Identify which cell holds the provided text, then report its (X, Y) central coordinate. 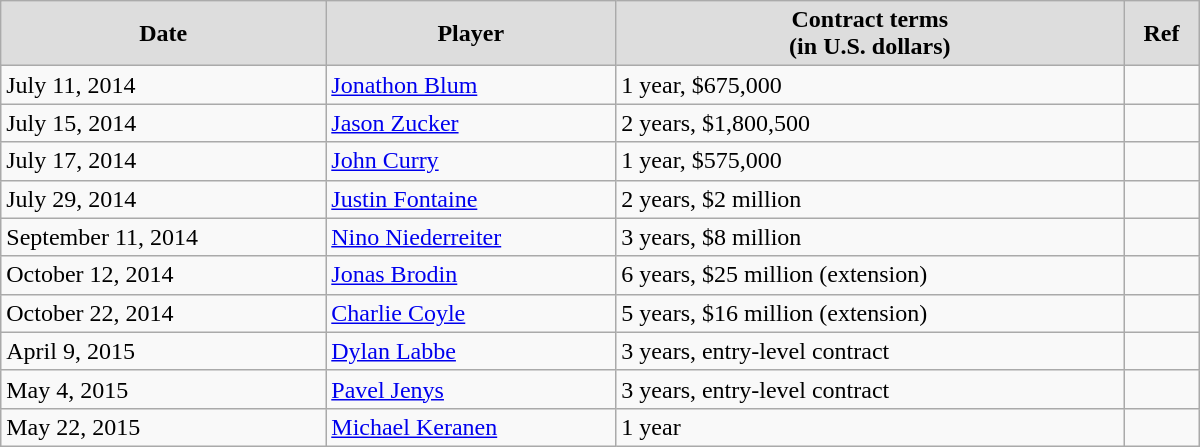
Nino Niederreiter (471, 237)
May 22, 2015 (164, 427)
September 11, 2014 (164, 237)
July 11, 2014 (164, 85)
Jonathon Blum (471, 85)
Date (164, 34)
Contract terms(in U.S. dollars) (870, 34)
6 years, $25 million (extension) (870, 275)
2 years, $1,800,500 (870, 123)
Ref (1162, 34)
Jason Zucker (471, 123)
July 29, 2014 (164, 199)
John Curry (471, 161)
1 year, $575,000 (870, 161)
April 9, 2015 (164, 351)
1 year (870, 427)
October 22, 2014 (164, 313)
Jonas Brodin (471, 275)
May 4, 2015 (164, 389)
Charlie Coyle (471, 313)
Dylan Labbe (471, 351)
July 17, 2014 (164, 161)
October 12, 2014 (164, 275)
Player (471, 34)
5 years, $16 million (extension) (870, 313)
3 years, $8 million (870, 237)
July 15, 2014 (164, 123)
2 years, $2 million (870, 199)
1 year, $675,000 (870, 85)
Pavel Jenys (471, 389)
Michael Keranen (471, 427)
Justin Fontaine (471, 199)
